Find where the given text appears and provide that cell's center as (X, Y) coordinate. 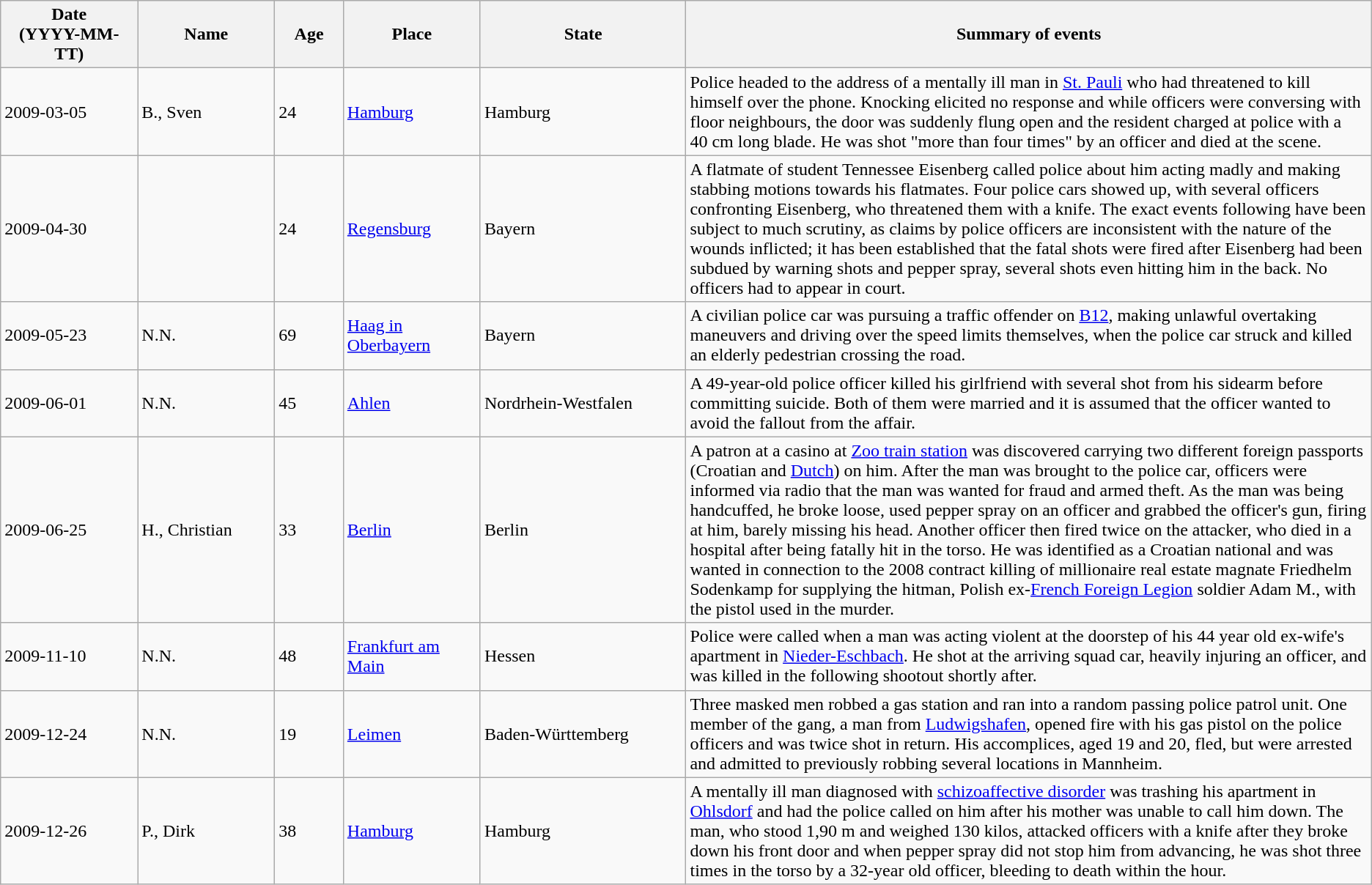
Ahlen (412, 403)
2009-03-05 (69, 111)
Date(YYYY-MM-TT) (69, 34)
2009-05-23 (69, 336)
Hessen (583, 656)
Summary of events (1029, 34)
Place (412, 34)
H., Christian (207, 530)
2009-06-01 (69, 403)
2009-12-26 (69, 831)
Leimen (412, 734)
48 (309, 656)
Nordrhein-Westfalen (583, 403)
2009-04-30 (69, 229)
2009-12-24 (69, 734)
2009-06-25 (69, 530)
P., Dirk (207, 831)
Regensburg (412, 229)
33 (309, 530)
38 (309, 831)
B., Sven (207, 111)
Haag in Oberbayern (412, 336)
Age (309, 34)
Baden-Württemberg (583, 734)
19 (309, 734)
Name (207, 34)
2009-11-10 (69, 656)
45 (309, 403)
State (583, 34)
69 (309, 336)
Frankfurt am Main (412, 656)
